Search for the cell housing the specified text and yield its [x, y] center coordinate. 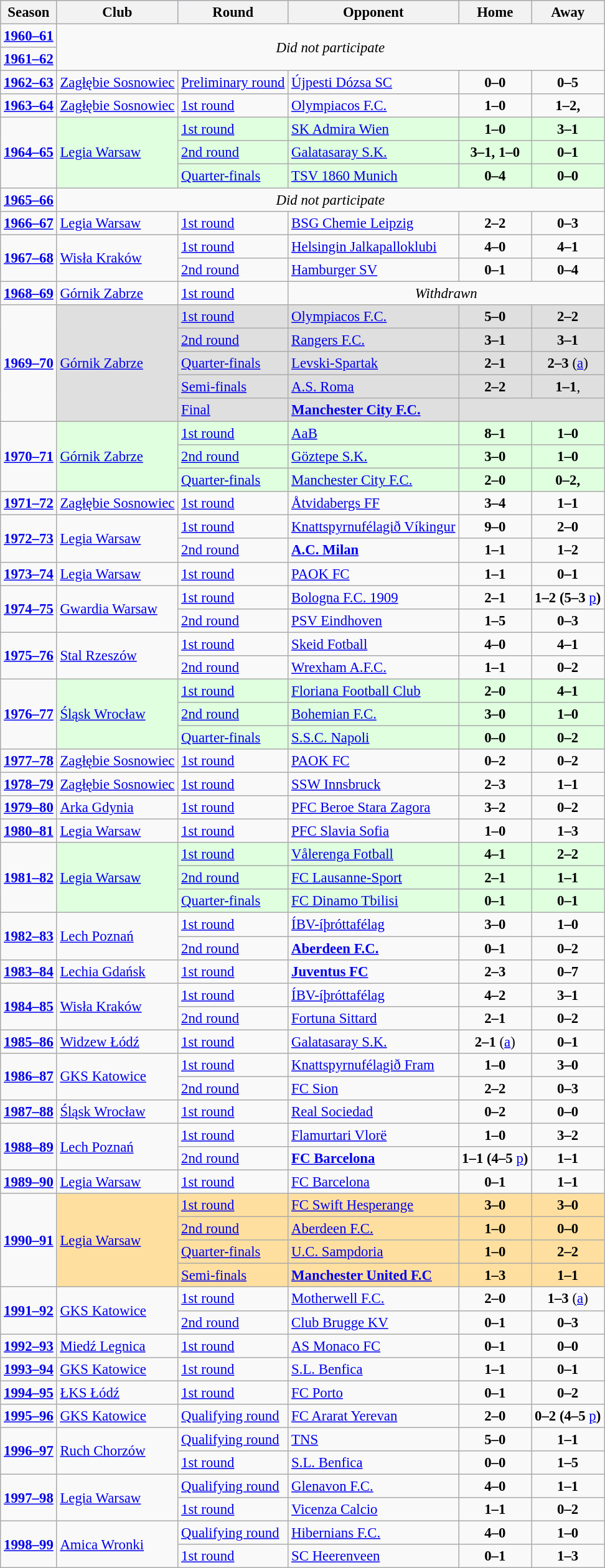
3–4 [495, 503]
2–3 (a) [568, 363]
1970–71 [29, 457]
Withdrawn [446, 293]
1–3 (a) [568, 1299]
3–1, 1–0 [495, 152]
Away [568, 12]
Hamburger SV [373, 269]
Round [233, 12]
BSG Chemie Leipzig [373, 223]
0–2, [568, 480]
AS Monaco FC [373, 1346]
Real Sociedad [373, 1112]
FC Sion [373, 1088]
1995–96 [29, 1416]
1–2, [568, 106]
Home [495, 12]
1–1 (4–5 p) [495, 1159]
FC Ararat Yerevan [373, 1416]
1983–84 [29, 971]
Floriana Football Club [373, 691]
2–1 (a) [495, 1042]
1980–81 [29, 831]
Club [117, 12]
Levski-Spartak [373, 363]
Season [29, 12]
Motherwell F.C. [373, 1299]
TNS [373, 1439]
TSV 1860 Munich [373, 176]
1960–61 [29, 36]
1965–66 [29, 200]
Vicenza Calcio [373, 1510]
U.C. Sampdoria [373, 1252]
A.S. Roma [373, 386]
1966–67 [29, 223]
1989–90 [29, 1182]
FC Swift Hesperange [373, 1205]
1998–99 [29, 1544]
PFC Slavia Sofia [373, 831]
Club Brugge KV [373, 1322]
9–0 [495, 527]
1991–92 [29, 1310]
FC Porto [373, 1393]
1988–89 [29, 1146]
1974–75 [29, 609]
FC Lausanne-Sport [373, 878]
SC Heerenveen [373, 1556]
Bologna F.C. 1909 [373, 597]
A.C. Milan [373, 551]
FC Dinamo Tbilisi [373, 902]
1972–73 [29, 539]
Stal Rzeszów [117, 656]
1987–88 [29, 1112]
Rangers F.C. [373, 340]
0–2 (4–5 p) [568, 1416]
1986–87 [29, 1076]
Knattspyrnufélagið Fram [373, 1065]
Preliminary round [233, 83]
1976–77 [29, 714]
1971–72 [29, 503]
1–2 [568, 551]
8–1 [495, 434]
Fortuna Sittard [373, 1018]
1977–78 [29, 761]
Gwardia Warsaw [117, 609]
Miedź Legnica [117, 1346]
0–7 [568, 971]
1990–91 [29, 1240]
Skeid Fotball [373, 644]
S.S.C. Napoli [373, 737]
1962–63 [29, 83]
1994–95 [29, 1393]
1992–93 [29, 1346]
PSV Eindhoven [373, 620]
Åtvidabergs FF [373, 503]
1973–74 [29, 574]
0–5 [568, 83]
Helsingin Jalkapalloklubi [373, 246]
1984–85 [29, 1007]
PFC Beroe Stara Zagora [373, 808]
1978–79 [29, 785]
Wrexham A.F.C. [373, 668]
Bohemian F.C. [373, 714]
Göztepe S.K. [373, 457]
1968–69 [29, 293]
1963–64 [29, 106]
Lechia Gdańsk [117, 971]
Final [233, 410]
1–2 (5–3 p) [568, 597]
Ruch Chorzów [117, 1451]
Widzew Łódź [117, 1042]
Amica Wronki [117, 1544]
SSW Innsbruck [373, 785]
Flamurtari Vlorë [373, 1135]
Opponent [373, 12]
Vålerenga Fotball [373, 854]
Arka Gdynia [117, 808]
ŁKS Łódź [117, 1393]
1997–98 [29, 1497]
1993–94 [29, 1369]
1969–70 [29, 363]
1–1, [568, 386]
Glenavon F.C. [373, 1486]
4–2 [495, 995]
1961–62 [29, 59]
1979–80 [29, 808]
Újpesti Dózsa SC [373, 83]
1985–86 [29, 1042]
1981–82 [29, 877]
1967–68 [29, 258]
1975–76 [29, 656]
Knattspyrnufélagið Víkingur [373, 527]
1996–97 [29, 1451]
SK Admira Wien [373, 129]
Hibernians F.C. [373, 1533]
Manchester United F.C [373, 1276]
1964–65 [29, 153]
1982–83 [29, 936]
Juventus FC [373, 971]
AaB [373, 434]
